Determine the (x, y) coordinate at the center of the cell enclosing the given text.  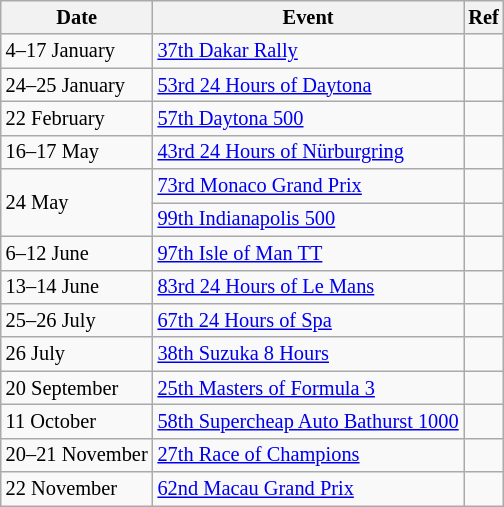
73rd Monaco Grand Prix (308, 186)
6–12 June (77, 253)
25th Masters of Formula 3 (308, 388)
62nd Macau Grand Prix (308, 489)
4–17 January (77, 51)
43rd 24 Hours of Nürburgring (308, 152)
22 February (77, 118)
83rd 24 Hours of Le Mans (308, 287)
22 November (77, 489)
24–25 January (77, 85)
57th Daytona 500 (308, 118)
Event (308, 17)
20–21 November (77, 455)
25–26 July (77, 320)
67th 24 Hours of Spa (308, 320)
Ref (484, 17)
53rd 24 Hours of Daytona (308, 85)
27th Race of Champions (308, 455)
58th Supercheap Auto Bathurst 1000 (308, 421)
26 July (77, 354)
20 September (77, 388)
11 October (77, 421)
Date (77, 17)
97th Isle of Man TT (308, 253)
37th Dakar Rally (308, 51)
38th Suzuka 8 Hours (308, 354)
16–17 May (77, 152)
13–14 June (77, 287)
99th Indianapolis 500 (308, 219)
24 May (77, 202)
